Locate the cell with the specified text and output its (X, Y) center coordinate. 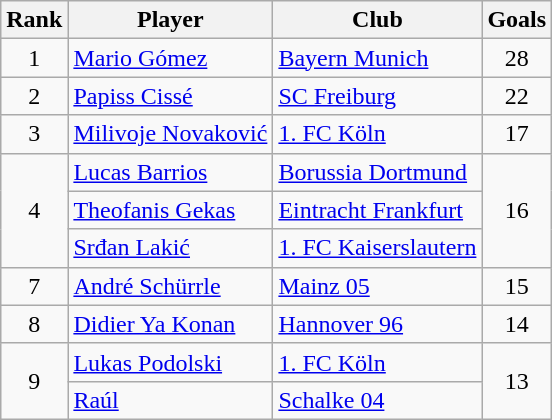
SC Freiburg (378, 96)
Player (170, 20)
Lukas Podolski (170, 362)
1. FC Kaiserslautern (378, 248)
7 (34, 286)
3 (34, 134)
Borussia Dortmund (378, 172)
2 (34, 96)
4 (34, 210)
13 (517, 381)
Mainz 05 (378, 286)
22 (517, 96)
Club (378, 20)
Milivoje Novaković (170, 134)
Goals (517, 20)
17 (517, 134)
Papiss Cissé (170, 96)
Schalke 04 (378, 400)
Rank (34, 20)
8 (34, 324)
Didier Ya Konan (170, 324)
Srđan Lakić (170, 248)
14 (517, 324)
9 (34, 381)
Theofanis Gekas (170, 210)
Mario Gómez (170, 58)
Raúl (170, 400)
Bayern Munich (378, 58)
Lucas Barrios (170, 172)
André Schürrle (170, 286)
28 (517, 58)
16 (517, 210)
Hannover 96 (378, 324)
15 (517, 286)
Eintracht Frankfurt (378, 210)
1 (34, 58)
